From the cell containing the given text, extract its center point as (x, y) coordinate. 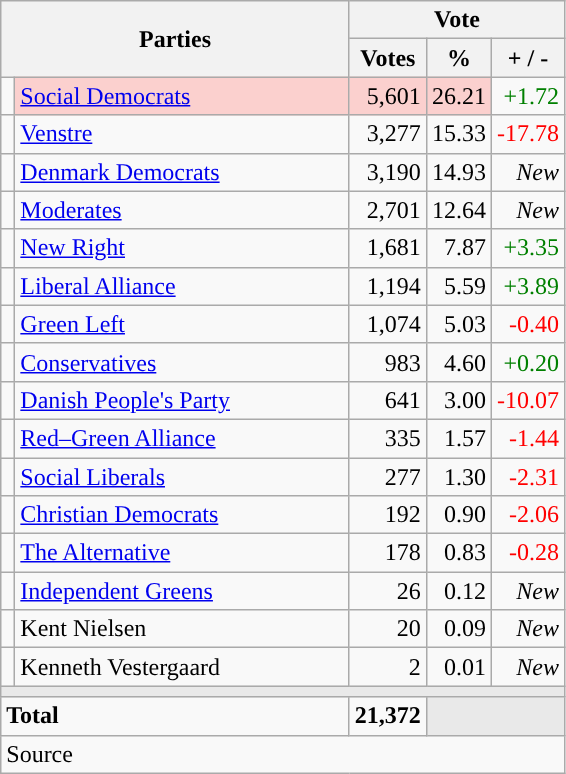
0.12 (458, 591)
Kent Nielsen (182, 629)
15.33 (458, 134)
+1.72 (528, 96)
7.87 (458, 248)
+3.89 (528, 286)
1,194 (388, 286)
14.93 (458, 172)
Danish People's Party (182, 400)
-1.44 (528, 438)
The Alternative (182, 553)
0.09 (458, 629)
Social Democrats (182, 96)
277 (388, 477)
Source (283, 754)
Parties (176, 39)
-0.28 (528, 553)
New Right (182, 248)
983 (388, 362)
1,681 (388, 248)
178 (388, 553)
Denmark Democrats (182, 172)
-2.06 (528, 515)
Votes (388, 58)
335 (388, 438)
5,601 (388, 96)
21,372 (388, 716)
1.57 (458, 438)
0.01 (458, 667)
5.03 (458, 324)
-10.07 (528, 400)
1,074 (388, 324)
Social Liberals (182, 477)
% (458, 58)
Moderates (182, 210)
641 (388, 400)
-0.40 (528, 324)
+0.20 (528, 362)
4.60 (458, 362)
Red–Green Alliance (182, 438)
26.21 (458, 96)
26 (388, 591)
Total (176, 716)
5.59 (458, 286)
3,277 (388, 134)
-2.31 (528, 477)
0.90 (458, 515)
12.64 (458, 210)
2,701 (388, 210)
192 (388, 515)
Kenneth Vestergaard (182, 667)
Conservatives (182, 362)
3,190 (388, 172)
0.83 (458, 553)
Liberal Alliance (182, 286)
2 (388, 667)
Venstre (182, 134)
Vote (456, 20)
1.30 (458, 477)
+ / - (528, 58)
Christian Democrats (182, 515)
Independent Greens (182, 591)
20 (388, 629)
-17.78 (528, 134)
+3.35 (528, 248)
Green Left (182, 324)
3.00 (458, 400)
